Detect which cell encompasses the target text, then output its [x, y] center coordinate. 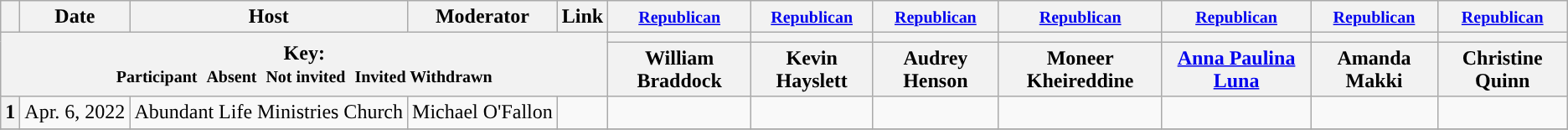
Apr. 6, 2022 [75, 112]
Christine Quinn [1503, 69]
Host [269, 17]
Moderator [482, 17]
William Braddock [680, 69]
Link [582, 17]
Date [75, 17]
Moneer Kheireddine [1081, 69]
Abundant Life Ministries Church [269, 112]
Kevin Hayslett [812, 69]
Audrey Henson [936, 69]
1 [10, 112]
Key: Participant Absent Not invited Invited Withdrawn [305, 65]
Anna Paulina Luna [1236, 69]
Amanda Makki [1374, 69]
Michael O'Fallon [482, 112]
